Determine the [X, Y] coordinate at the center of the cell enclosing the given text.  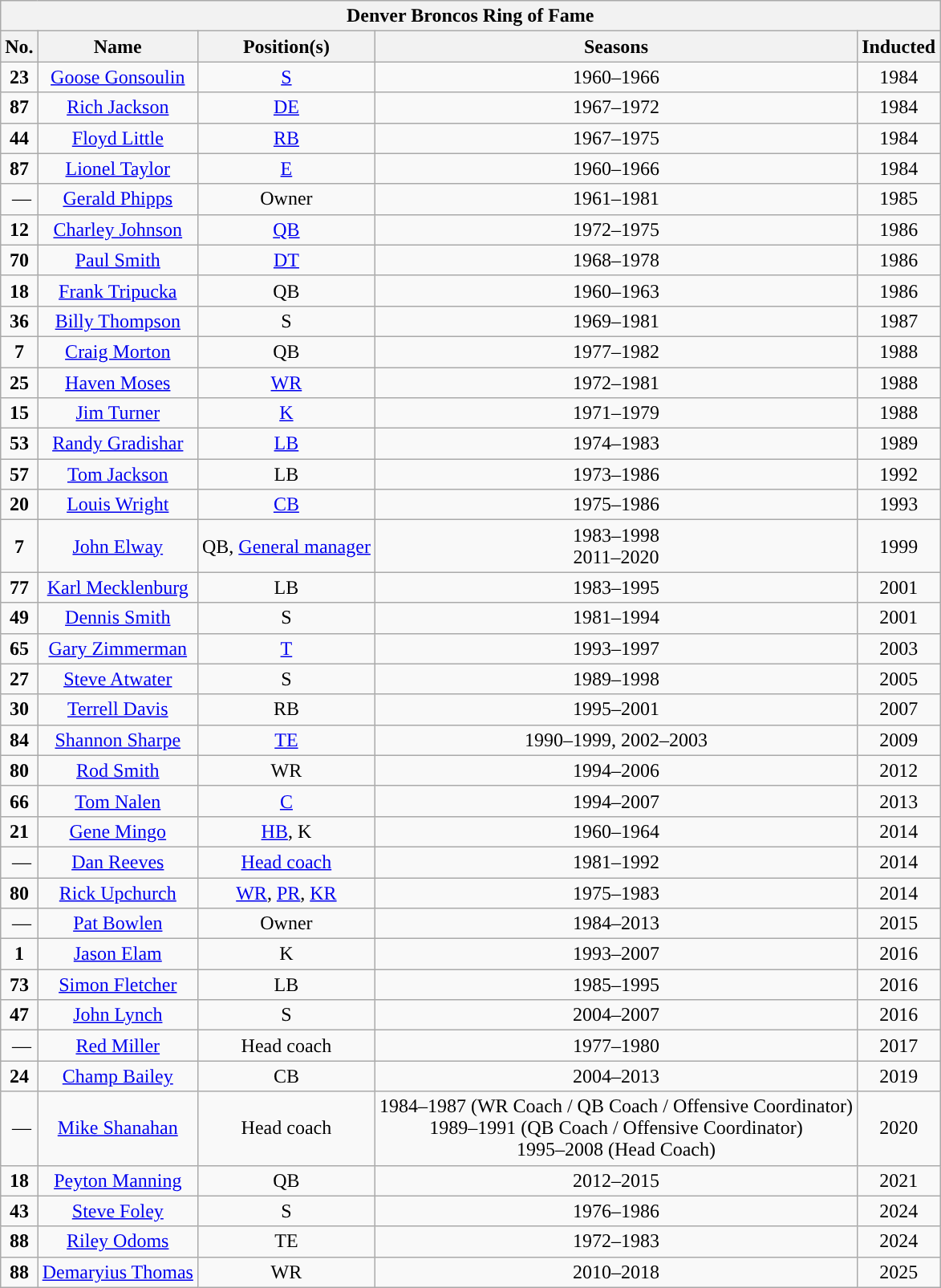
65 [19, 648]
C [286, 801]
1969–1981 [616, 321]
1972–1975 [616, 230]
1974–1983 [616, 444]
Lionel Taylor [117, 169]
2012–2015 [616, 1180]
2025 [898, 1272]
53 [19, 444]
27 [19, 679]
Mike Shanahan [117, 1128]
1967–1972 [616, 108]
Red Miller [117, 1046]
2020 [898, 1128]
Steve Atwater [117, 679]
DE [286, 108]
Jim Turner [117, 413]
1960–1963 [616, 291]
1977–1980 [616, 1046]
2013 [898, 801]
2019 [898, 1076]
1992 [898, 474]
1 [19, 954]
Randy Gradishar [117, 444]
1977–1982 [616, 351]
1984–2013 [616, 924]
Gene Mingo [117, 831]
1975–1986 [616, 505]
49 [19, 618]
1961–1981 [616, 199]
30 [19, 709]
Pat Bowlen [117, 924]
2004–2013 [616, 1076]
12 [19, 230]
Craig Morton [117, 351]
1993 [898, 505]
36 [19, 321]
Floyd Little [117, 138]
1981–1992 [616, 862]
1975–1983 [616, 893]
Steve Foley [117, 1211]
John Lynch [117, 1015]
John Elway [117, 546]
WR, PR, KR [286, 893]
1960–1964 [616, 831]
Dennis Smith [117, 618]
Gerald Phipps [117, 199]
70 [19, 260]
Frank Tripucka [117, 291]
Denver Broncos Ring of Fame [470, 16]
2017 [898, 1046]
57 [19, 474]
2005 [898, 679]
Rich Jackson [117, 108]
1984–1987 (WR Coach / QB Coach / Offensive Coordinator)1989–1991 (QB Coach / Offensive Coordinator)1995–2008 (Head Coach) [616, 1128]
1985 [898, 199]
Champ Bailey [117, 1076]
1972–1983 [616, 1241]
2015 [898, 924]
Peyton Manning [117, 1180]
1967–1975 [616, 138]
1987 [898, 321]
2003 [898, 648]
1989–1998 [616, 679]
23 [19, 77]
25 [19, 383]
1995–2001 [616, 709]
1976–1986 [616, 1211]
1981–1994 [616, 618]
1973–1986 [616, 474]
1993–1997 [616, 648]
Jason Elam [117, 954]
1971–1979 [616, 413]
2009 [898, 740]
Goose Gonsoulin [117, 77]
1990–1999, 2002–2003 [616, 740]
Demaryius Thomas [117, 1272]
Terrell Davis [117, 709]
1968–1978 [616, 260]
Seasons [616, 47]
Haven Moses [117, 383]
24 [19, 1076]
Rod Smith [117, 770]
66 [19, 801]
Charley Johnson [117, 230]
1983–1995 [616, 587]
1999 [898, 546]
E [286, 169]
HB, K [286, 831]
2004–2007 [616, 1015]
1993–2007 [616, 954]
73 [19, 985]
2007 [898, 709]
44 [19, 138]
Tom Nalen [117, 801]
84 [19, 740]
1994–2007 [616, 801]
Shannon Sharpe [117, 740]
Tom Jackson [117, 474]
Billy Thompson [117, 321]
20 [19, 505]
No. [19, 47]
Position(s) [286, 47]
1989 [898, 444]
Gary Zimmerman [117, 648]
Louis Wright [117, 505]
Riley Odoms [117, 1241]
Dan Reeves [117, 862]
2012 [898, 770]
DT [286, 260]
1972–1981 [616, 383]
Paul Smith [117, 260]
15 [19, 413]
QB, General manager [286, 546]
Karl Mecklenburg [117, 587]
47 [19, 1015]
1985–1995 [616, 985]
Name [117, 47]
21 [19, 831]
43 [19, 1211]
T [286, 648]
Rick Upchurch [117, 893]
2010–2018 [616, 1272]
1983–19982011–2020 [616, 546]
77 [19, 587]
Inducted [898, 47]
1994–2006 [616, 770]
2021 [898, 1180]
Simon Fletcher [117, 985]
